Provide the [x, y] coordinate of the cell's center where the given text is located.  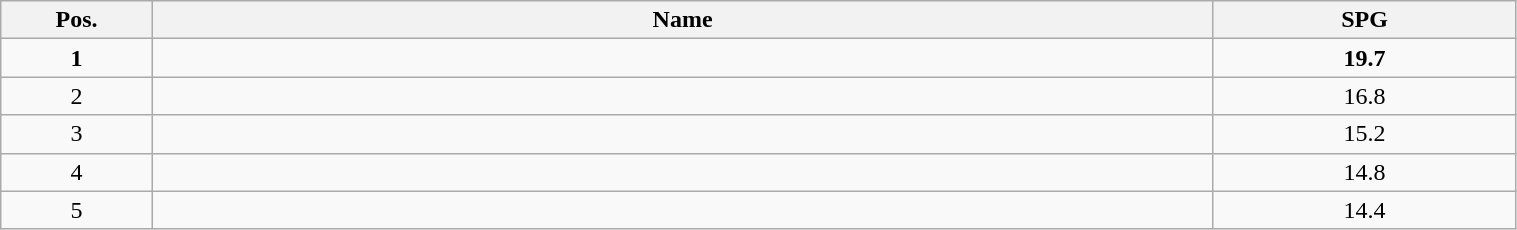
1 [77, 58]
2 [77, 96]
14.8 [1364, 172]
19.7 [1364, 58]
4 [77, 172]
15.2 [1364, 134]
16.8 [1364, 96]
Name [682, 20]
3 [77, 134]
SPG [1364, 20]
Pos. [77, 20]
5 [77, 210]
14.4 [1364, 210]
